Locate the cell with the specified text and output its (x, y) center coordinate. 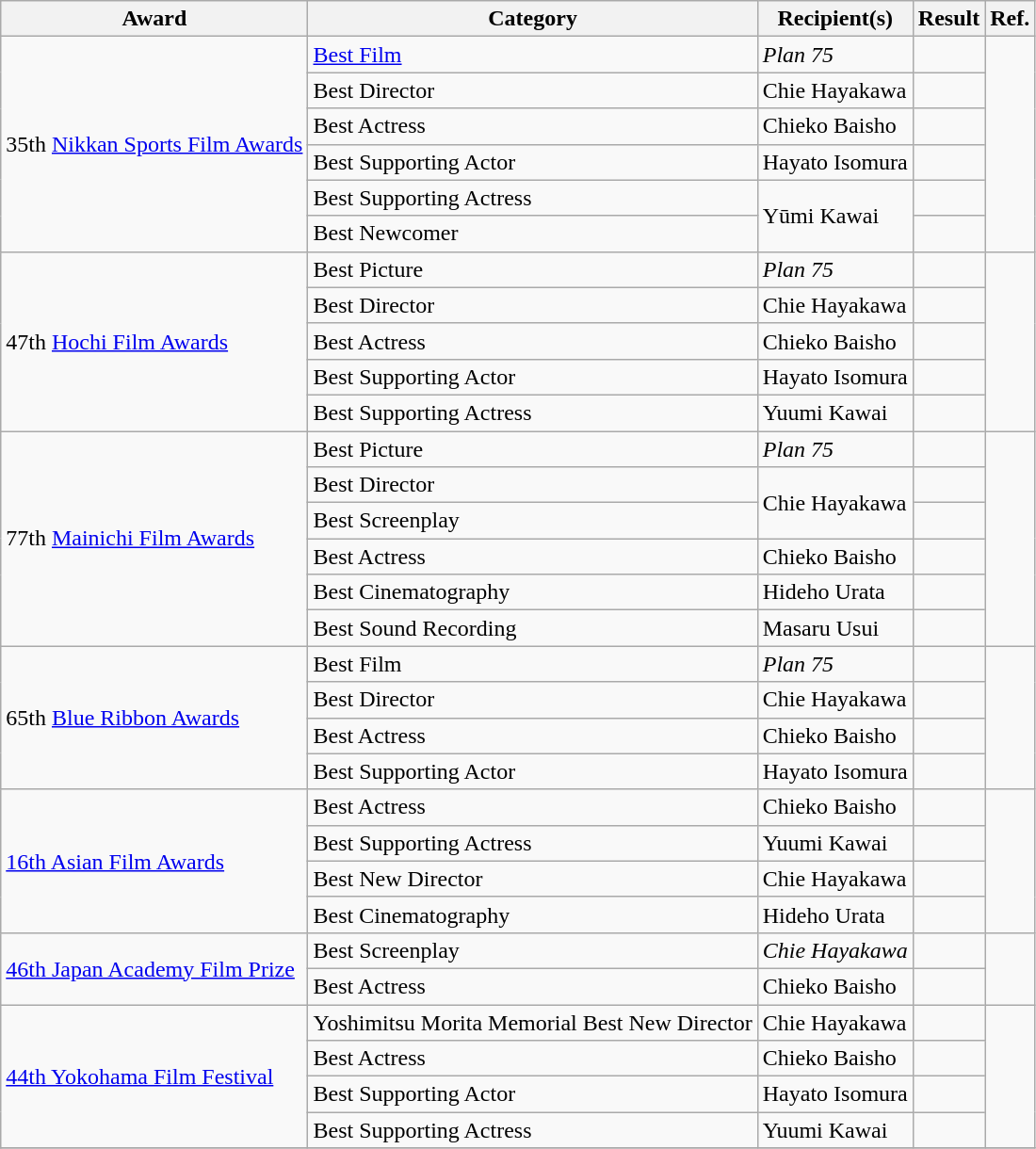
Best New Director (533, 879)
Yūmi Kawai (834, 216)
65th Blue Ribbon Awards (154, 718)
Recipient(s) (834, 19)
Best Newcomer (533, 234)
Result (948, 19)
47th Hochi Film Awards (154, 341)
Category (533, 19)
Masaru Usui (834, 628)
77th Mainichi Film Awards (154, 539)
Yoshimitsu Morita Memorial Best New Director (533, 1022)
44th Yokohama Film Festival (154, 1076)
35th Nikkan Sports Film Awards (154, 144)
Award (154, 19)
Ref. (1010, 19)
46th Japan Academy Film Prize (154, 968)
16th Asian Film Awards (154, 861)
Best Sound Recording (533, 628)
